Determine the (X, Y) coordinate at the center of the cell enclosing the given text.  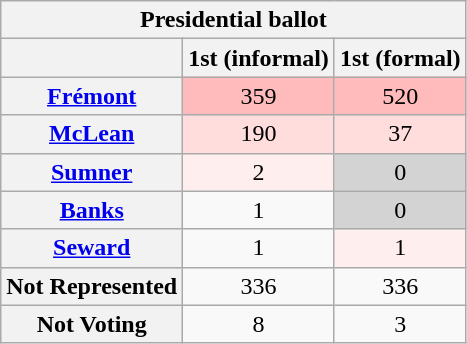
359 (259, 96)
McLean (92, 134)
1st (informal) (259, 58)
Frémont (92, 96)
Banks (92, 210)
2 (259, 172)
520 (400, 96)
Not Represented (92, 286)
Sumner (92, 172)
37 (400, 134)
8 (259, 324)
Seward (92, 248)
1st (formal) (400, 58)
Not Voting (92, 324)
Presidential ballot (234, 20)
190 (259, 134)
3 (400, 324)
